Output the [x, y] coordinate of the center of the cell containing the given text.  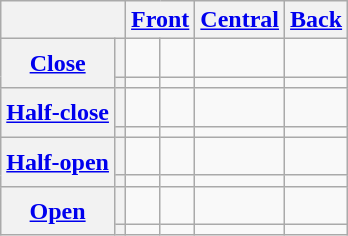
Close [58, 64]
Central [240, 20]
Front [160, 20]
Half-open [58, 162]
Open [58, 210]
Back [316, 20]
Half-close [58, 112]
